Return the [X, Y] coordinate for the center point of the cell that contains the specified text.  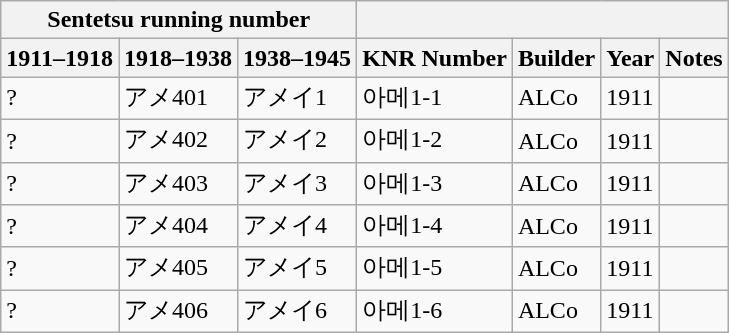
アメ406 [178, 312]
アメイ5 [298, 268]
アメ403 [178, 184]
아메1-4 [435, 226]
アメイ4 [298, 226]
아메1-6 [435, 312]
아메1-1 [435, 98]
Builder [556, 58]
1911–1918 [60, 58]
アメイ6 [298, 312]
アメイ3 [298, 184]
アメイ1 [298, 98]
Sentetsu running number [179, 20]
아메1-3 [435, 184]
아메1-5 [435, 268]
アメイ2 [298, 140]
1938–1945 [298, 58]
Year [630, 58]
アメ402 [178, 140]
Notes [694, 58]
アメ405 [178, 268]
アメ404 [178, 226]
1918–1938 [178, 58]
아메1-2 [435, 140]
KNR Number [435, 58]
アメ401 [178, 98]
